Determine the (X, Y) coordinate at the center of the cell enclosing the given text.  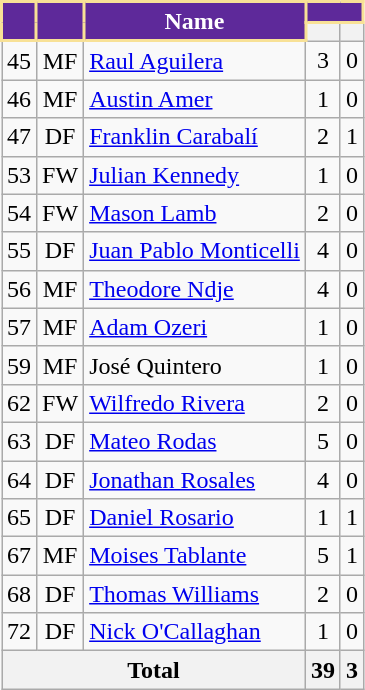
59 (20, 365)
Adam Ozeri (195, 327)
47 (20, 137)
Jonathan Rosales (195, 479)
53 (20, 175)
Wilfredo Rivera (195, 403)
54 (20, 213)
56 (20, 289)
Julian Kennedy (195, 175)
67 (20, 556)
José Quintero (195, 365)
Theodore Ndje (195, 289)
Nick O'Callaghan (195, 632)
46 (20, 99)
Moises Tablante (195, 556)
39 (322, 670)
68 (20, 594)
Total (154, 670)
55 (20, 251)
57 (20, 327)
Raul Aguilera (195, 60)
45 (20, 60)
Franklin Carabalí (195, 137)
72 (20, 632)
Mason Lamb (195, 213)
62 (20, 403)
Thomas Williams (195, 594)
Austin Amer (195, 99)
Mateo Rodas (195, 441)
Name (195, 22)
65 (20, 518)
Juan Pablo Monticelli (195, 251)
Daniel Rosario (195, 518)
63 (20, 441)
64 (20, 479)
